Identify which cell holds the provided text, then report its (x, y) central coordinate. 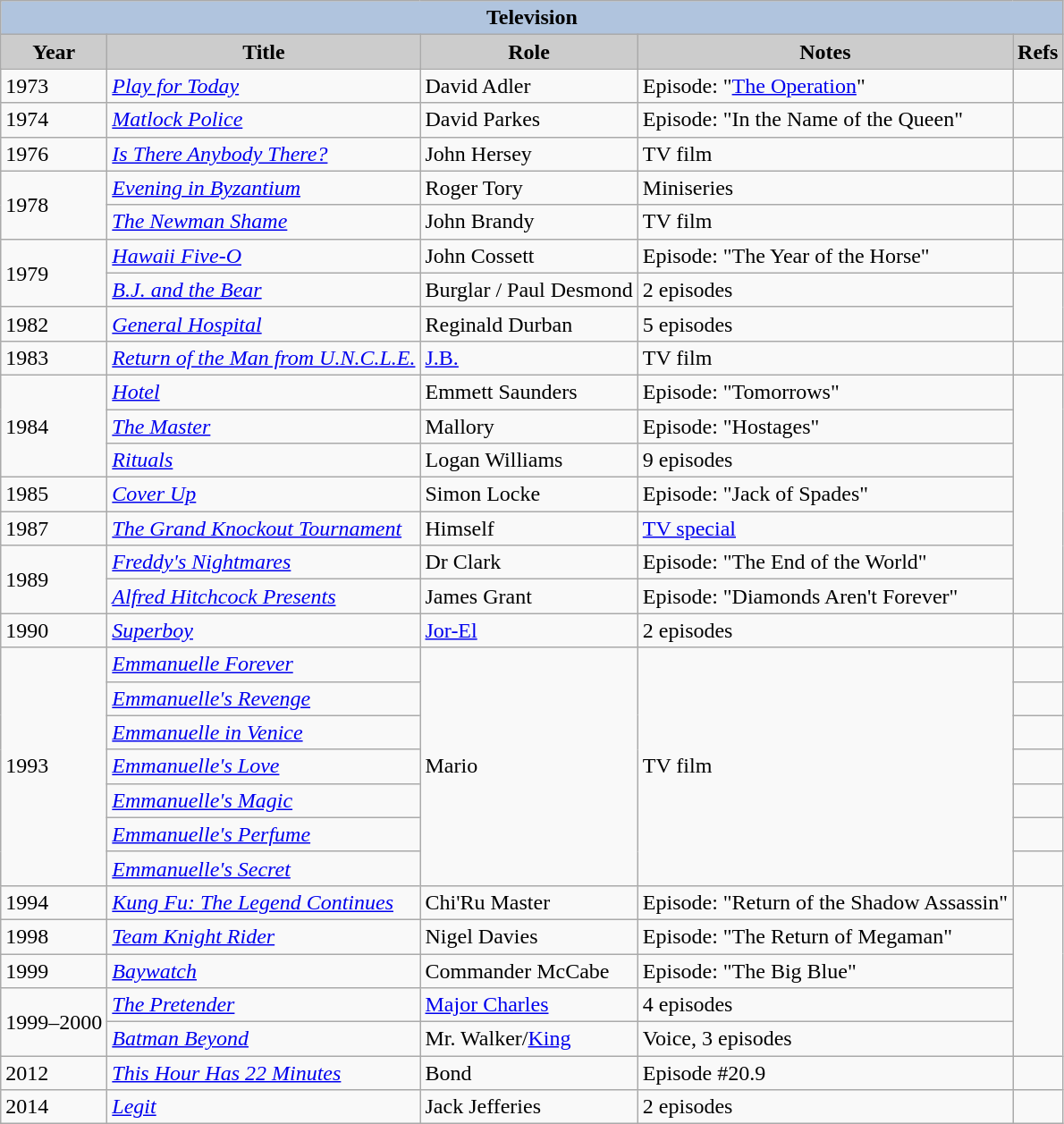
Play for Today (264, 86)
John Brandy (529, 222)
Alfred Hitchcock Presents (264, 596)
Episode: "The Return of Megaman" (824, 936)
Emmanuelle Forever (264, 664)
Freddy's Nightmares (264, 562)
Burglar / Paul Desmond (529, 290)
Episode: "The Big Blue" (824, 970)
The Newman Shame (264, 222)
Kung Fu: The Legend Continues (264, 902)
1989 (54, 579)
Hawaii Five-O (264, 256)
Emmanuelle's Love (264, 766)
1982 (54, 324)
Nigel Davies (529, 936)
1994 (54, 902)
4 episodes (824, 1005)
Emmanuelle in Venice (264, 732)
1976 (54, 154)
Emmanuelle's Perfume (264, 834)
1974 (54, 120)
Episode: "Hostages" (824, 427)
Cover Up (264, 494)
Reginald Durban (529, 324)
Himself (529, 528)
Year (54, 52)
Superboy (264, 630)
Jack Jefferies (529, 1107)
John Cossett (529, 256)
Baywatch (264, 970)
David Adler (529, 86)
Television (532, 18)
1973 (54, 86)
1984 (54, 426)
Emmanuelle's Secret (264, 868)
Return of the Man from U.N.C.L.E. (264, 358)
James Grant (529, 596)
Episode: "The Year of the Horse" (824, 256)
Episode: "Return of the Shadow Assassin" (824, 902)
Legit (264, 1107)
1990 (54, 630)
The Grand Knockout Tournament (264, 528)
Emmanuelle's Magic (264, 800)
1999 (54, 970)
This Hour Has 22 Minutes (264, 1073)
1999–2000 (54, 1022)
Matlock Police (264, 120)
1979 (54, 273)
Title (264, 52)
John Hersey (529, 154)
Bond (529, 1073)
1985 (54, 494)
Episode: "The Operation" (824, 86)
Episode: "Tomorrows" (824, 392)
Mr. Walker/King (529, 1039)
Simon Locke (529, 494)
Logan Williams (529, 461)
Voice, 3 episodes (824, 1039)
Episode: "Diamonds Aren't Forever" (824, 596)
Episode: "The End of the World" (824, 562)
Team Knight Rider (264, 936)
1983 (54, 358)
Roger Tory (529, 188)
David Parkes (529, 120)
Episode: "Jack of Spades" (824, 494)
The Master (264, 427)
Hotel (264, 392)
Batman Beyond (264, 1039)
J.B. (529, 358)
Evening in Byzantium (264, 188)
Episode: "In the Name of the Queen" (824, 120)
Emmanuelle's Revenge (264, 698)
5 episodes (824, 324)
Notes (824, 52)
1978 (54, 205)
Is There Anybody There? (264, 154)
1987 (54, 528)
Episode #20.9 (824, 1073)
Commander McCabe (529, 970)
Miniseries (824, 188)
1998 (54, 936)
Dr Clark (529, 562)
Rituals (264, 461)
9 episodes (824, 461)
TV special (824, 528)
Emmett Saunders (529, 392)
Mallory (529, 427)
2012 (54, 1073)
Refs (1038, 52)
Mario (529, 766)
B.J. and the Bear (264, 290)
Major Charles (529, 1005)
2014 (54, 1107)
Chi'Ru Master (529, 902)
General Hospital (264, 324)
The Pretender (264, 1005)
Jor-El (529, 630)
1993 (54, 766)
Role (529, 52)
